Provide the (x, y) coordinate of the cell's center where the given text is located.  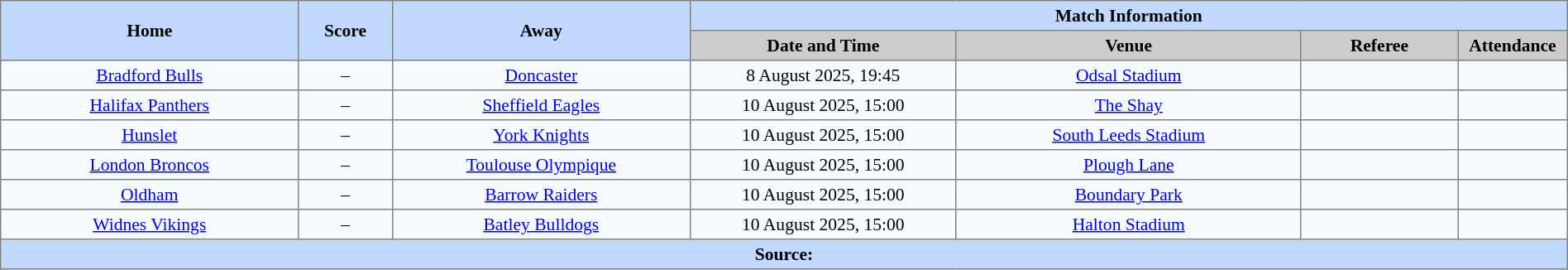
Source: (784, 254)
Batley Bulldogs (541, 224)
Toulouse Olympique (541, 165)
Score (346, 31)
York Knights (541, 135)
Boundary Park (1128, 195)
South Leeds Stadium (1128, 135)
Bradford Bulls (150, 75)
Halifax Panthers (150, 105)
Sheffield Eagles (541, 105)
Date and Time (823, 46)
Away (541, 31)
Plough Lane (1128, 165)
Attendance (1513, 46)
Hunslet (150, 135)
Widnes Vikings (150, 224)
Odsal Stadium (1128, 75)
Match Information (1128, 16)
Doncaster (541, 75)
Home (150, 31)
London Broncos (150, 165)
Oldham (150, 195)
The Shay (1128, 105)
Venue (1128, 46)
Halton Stadium (1128, 224)
8 August 2025, 19:45 (823, 75)
Barrow Raiders (541, 195)
Referee (1379, 46)
